Pinpoint the cell where the given text exists, returning its (x, y) midpoint coordinate. 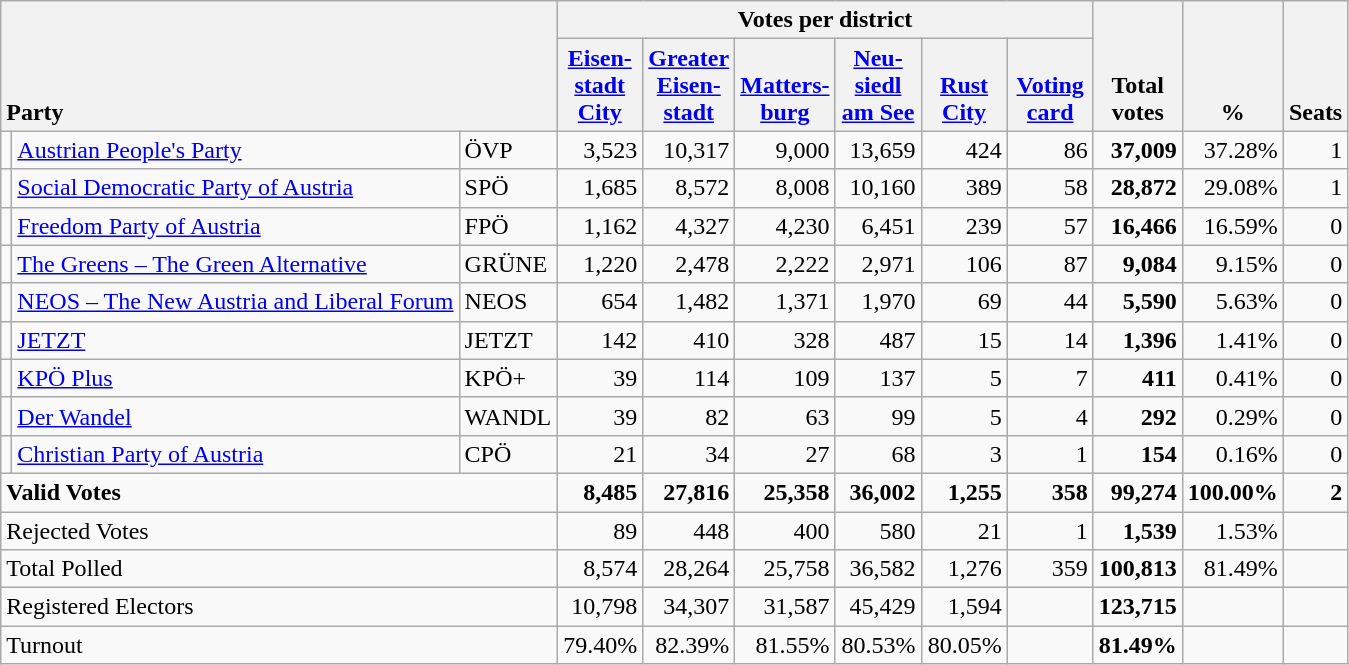
Austrian People's Party (236, 150)
100.00% (1232, 492)
GRÜNE (508, 264)
109 (785, 378)
1,255 (964, 492)
25,358 (785, 492)
1.41% (1232, 340)
27 (785, 454)
31,587 (785, 607)
WANDL (508, 416)
448 (689, 531)
10,798 (600, 607)
80.05% (964, 645)
239 (964, 226)
5.63% (1232, 302)
7 (1050, 378)
29.08% (1232, 188)
400 (785, 531)
0.41% (1232, 378)
328 (785, 340)
1,162 (600, 226)
Rejected Votes (279, 531)
63 (785, 416)
123,715 (1138, 607)
114 (689, 378)
RustCity (964, 85)
28,264 (689, 569)
3 (964, 454)
1,371 (785, 302)
Der Wandel (236, 416)
9,000 (785, 150)
8,485 (600, 492)
4,327 (689, 226)
0.16% (1232, 454)
Eisen-stadtCity (600, 85)
37,009 (1138, 150)
1.53% (1232, 531)
9,084 (1138, 264)
FPÖ (508, 226)
8,008 (785, 188)
44 (1050, 302)
Totalvotes (1138, 66)
Votes per district (825, 20)
2,222 (785, 264)
58 (1050, 188)
Matters-burg (785, 85)
8,574 (600, 569)
34 (689, 454)
GreaterEisen-stadt (689, 85)
99 (878, 416)
154 (1138, 454)
5,590 (1138, 302)
69 (964, 302)
0.29% (1232, 416)
99,274 (1138, 492)
Neu-siedlam See (878, 85)
411 (1138, 378)
4,230 (785, 226)
6,451 (878, 226)
82 (689, 416)
1,396 (1138, 340)
13,659 (878, 150)
Votingcard (1050, 85)
389 (964, 188)
KPÖ+ (508, 378)
Christian Party of Austria (236, 454)
86 (1050, 150)
36,582 (878, 569)
142 (600, 340)
100,813 (1138, 569)
1,539 (1138, 531)
87 (1050, 264)
1,970 (878, 302)
15 (964, 340)
34,307 (689, 607)
Total Polled (279, 569)
Party (279, 66)
8,572 (689, 188)
37.28% (1232, 150)
1,594 (964, 607)
16,466 (1138, 226)
45,429 (878, 607)
137 (878, 378)
36,002 (878, 492)
The Greens – The Green Alternative (236, 264)
Seats (1315, 66)
KPÖ Plus (236, 378)
Valid Votes (279, 492)
580 (878, 531)
424 (964, 150)
410 (689, 340)
3,523 (600, 150)
106 (964, 264)
16.59% (1232, 226)
10,160 (878, 188)
82.39% (689, 645)
NEOS (508, 302)
57 (1050, 226)
4 (1050, 416)
Turnout (279, 645)
14 (1050, 340)
10,317 (689, 150)
80.53% (878, 645)
1,482 (689, 302)
2 (1315, 492)
81.55% (785, 645)
79.40% (600, 645)
89 (600, 531)
CPÖ (508, 454)
NEOS – The New Austria and Liberal Forum (236, 302)
Social Democratic Party of Austria (236, 188)
28,872 (1138, 188)
Registered Electors (279, 607)
% (1232, 66)
25,758 (785, 569)
27,816 (689, 492)
Freedom Party of Austria (236, 226)
SPÖ (508, 188)
2,971 (878, 264)
68 (878, 454)
1,276 (964, 569)
2,478 (689, 264)
654 (600, 302)
9.15% (1232, 264)
292 (1138, 416)
1,685 (600, 188)
358 (1050, 492)
487 (878, 340)
359 (1050, 569)
ÖVP (508, 150)
1,220 (600, 264)
